Return (X, Y) of the center of cell containing provided text 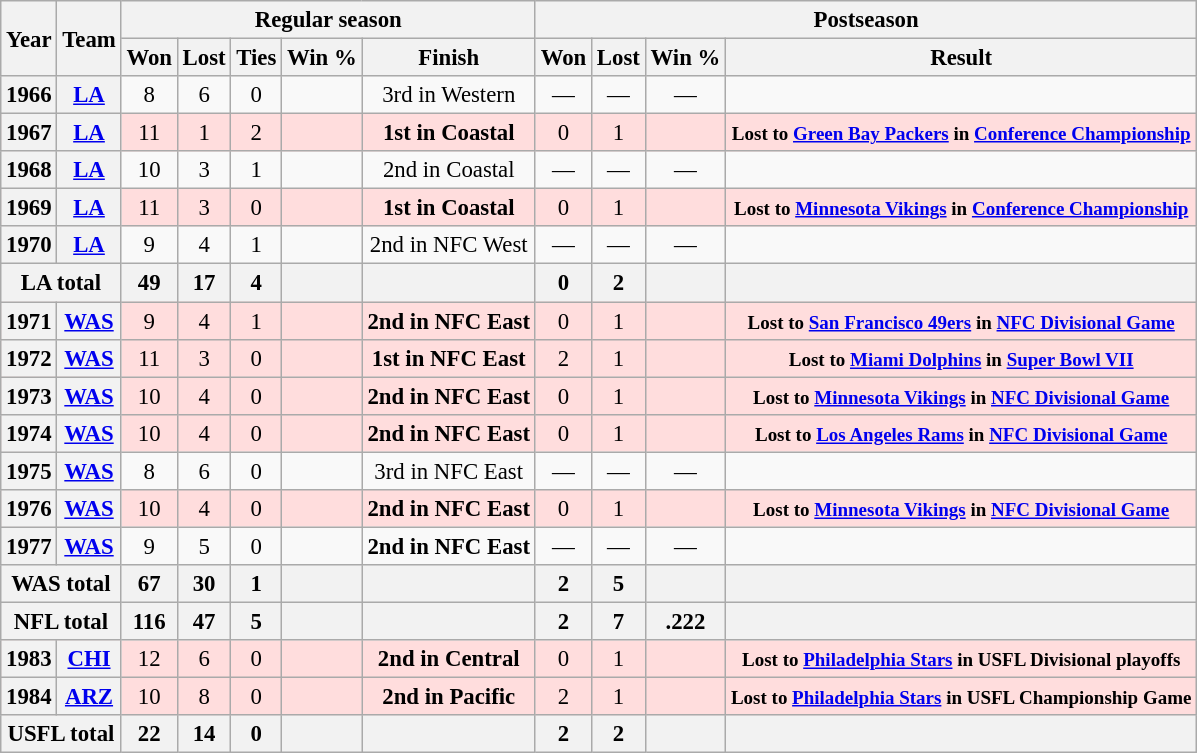
Postseason (866, 20)
67 (149, 584)
Year (29, 38)
1970 (29, 245)
Lost to San Francisco 49ers in NFC Divisional Game (962, 321)
2nd in NFC West (448, 245)
ARZ (89, 697)
3rd in Western (448, 95)
1973 (29, 396)
2nd in Central (448, 659)
Lost to Green Bay Packers in Conference Championship (962, 133)
22 (149, 734)
1967 (29, 133)
17 (204, 283)
Team (89, 38)
Lost to Philadelphia Stars in USFL Championship Game (962, 697)
1971 (29, 321)
47 (204, 621)
Finish (448, 58)
1968 (29, 170)
WAS total (61, 584)
1976 (29, 509)
1974 (29, 433)
3rd in NFC East (448, 471)
1966 (29, 95)
1984 (29, 697)
1972 (29, 358)
LA total (61, 283)
Lost to Philadelphia Stars in USFL Divisional playoffs (962, 659)
USFL total (61, 734)
30 (204, 584)
116 (149, 621)
1977 (29, 546)
Lost to Minnesota Vikings in Conference Championship (962, 208)
Lost to Miami Dolphins in Super Bowl VII (962, 358)
1983 (29, 659)
.222 (685, 621)
2nd in Pacific (448, 697)
Result (962, 58)
1st in NFC East (448, 358)
14 (204, 734)
1975 (29, 471)
12 (149, 659)
1969 (29, 208)
2nd in Coastal (448, 170)
CHI (89, 659)
Regular season (328, 20)
Lost to Los Angeles Rams in NFC Divisional Game (962, 433)
49 (149, 283)
NFL total (61, 621)
Ties (256, 58)
7 (619, 621)
